Extract the [X, Y] coordinate from the center of the cell holding the provided text.  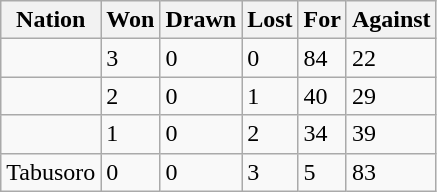
Drawn [201, 20]
Nation [51, 20]
For [322, 20]
22 [391, 58]
5 [322, 172]
39 [391, 134]
40 [322, 96]
84 [322, 58]
Tabusoro [51, 172]
29 [391, 96]
Lost [270, 20]
Won [130, 20]
Against [391, 20]
83 [391, 172]
34 [322, 134]
